Search for the cell housing the specified text and yield its (X, Y) center coordinate. 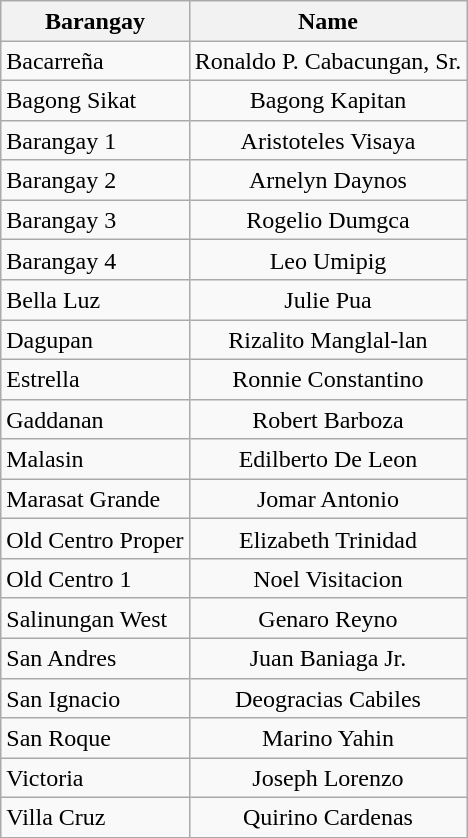
Barangay 2 (95, 180)
Noel Visitacion (328, 579)
Victoria (95, 778)
Leo Umipig (328, 260)
Bacarreña (95, 61)
Rizalito Manglal-lan (328, 340)
Bella Luz (95, 300)
Salinungan West (95, 618)
Marasat Grande (95, 499)
Julie Pua (328, 300)
Ronaldo P. Cabacungan, Sr. (328, 61)
Barangay 3 (95, 220)
Barangay (95, 21)
Bagong Sikat (95, 100)
San Ignacio (95, 698)
Aristoteles Visaya (328, 140)
Edilberto De Leon (328, 459)
Barangay 4 (95, 260)
Rogelio Dumgca (328, 220)
Genaro Reyno (328, 618)
Ronnie Constantino (328, 379)
Bagong Kapitan (328, 100)
Marino Yahin (328, 738)
Villa Cruz (95, 818)
Juan Baniaga Jr. (328, 658)
Jomar Antonio (328, 499)
Old Centro 1 (95, 579)
San Andres (95, 658)
Estrella (95, 379)
Quirino Cardenas (328, 818)
Malasin (95, 459)
Robert Barboza (328, 419)
Joseph Lorenzo (328, 778)
Gaddanan (95, 419)
Elizabeth Trinidad (328, 539)
Dagupan (95, 340)
Deogracias Cabiles (328, 698)
San Roque (95, 738)
Barangay 1 (95, 140)
Arnelyn Daynos (328, 180)
Name (328, 21)
Old Centro Proper (95, 539)
